Detect which cell encompasses the target text, then output its [X, Y] center coordinate. 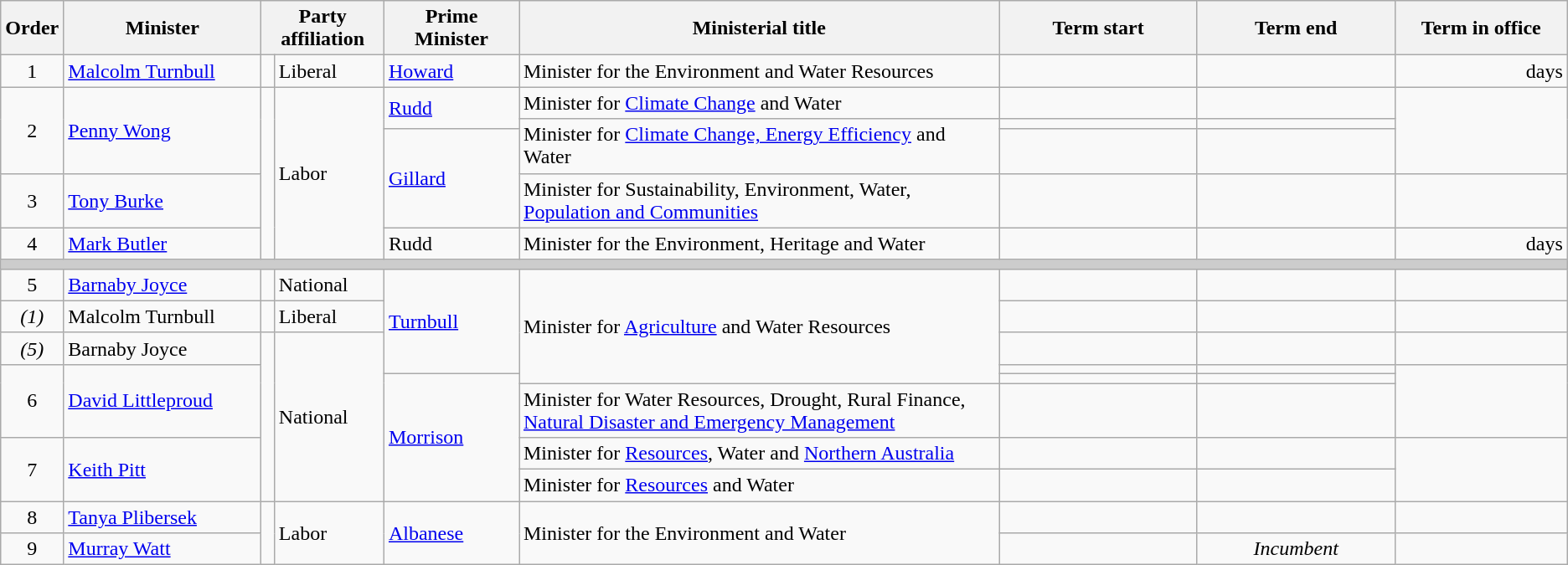
Ministerial title [760, 28]
(5) [32, 348]
7 [32, 470]
4 [32, 244]
Prime Minister [451, 28]
Term end [1296, 28]
Minister for Resources, Water and Northern Australia [760, 454]
5 [32, 285]
Albanese [451, 533]
8 [32, 517]
Minister for the Environment, Heritage and Water [760, 244]
6 [32, 400]
Tanya Plibersek [162, 517]
Howard [451, 71]
Gillard [451, 177]
Minister for Agriculture and Water Resources [760, 326]
Penny Wong [162, 131]
Minister for Water Resources, Drought, Rural Finance, Natural Disaster and Emergency Management [760, 410]
Mark Butler [162, 244]
Minister for Climate Change and Water [760, 103]
Minister for the Environment and Water [760, 533]
(1) [32, 316]
David Littleproud [162, 400]
Minister for the Environment and Water Resources [760, 71]
Minister for Resources and Water [760, 485]
Order [32, 28]
9 [32, 549]
Term in office [1481, 28]
Minister for Sustainability, Environment, Water, Population and Communities [760, 201]
Incumbent [1296, 549]
Minister for Climate Change, Energy Efficiency and Water [760, 146]
Tony Burke [162, 201]
Keith Pitt [162, 470]
3 [32, 201]
1 [32, 71]
Morrison [451, 437]
Turnbull [451, 321]
Party affiliation [323, 28]
2 [32, 131]
Term start [1098, 28]
Murray Watt [162, 549]
Minister [162, 28]
